For the text-containing cell, return its midpoint in [X, Y] coordinate format. 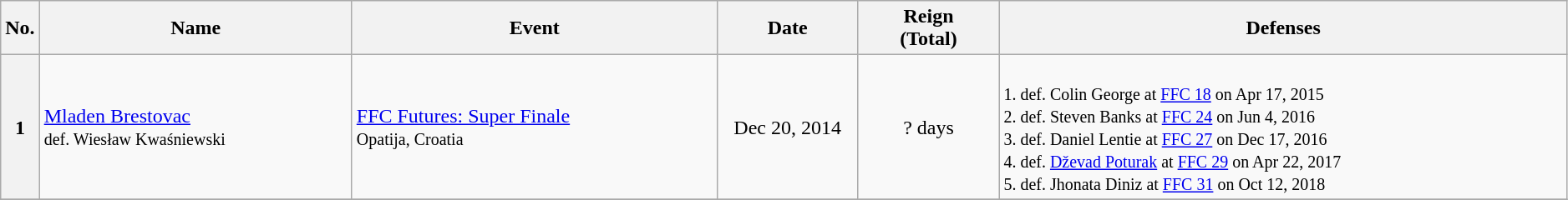
FFC Futures: Super FinaleOpatija, Croatia [535, 127]
? days [929, 127]
Date [787, 28]
Mladen Brestovacdef. Wiesław Kwaśniewski [195, 127]
Dec 20, 2014 [787, 127]
Event [535, 28]
Reign(Total) [929, 28]
1 [20, 127]
Name [195, 28]
Defenses [1283, 28]
No. [20, 28]
